For the text-containing cell, return its midpoint in (x, y) coordinate format. 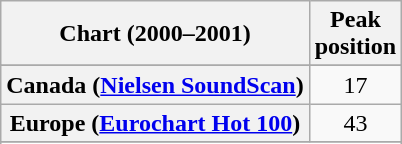
Europe (Eurochart Hot 100) (155, 123)
Peakposition (355, 34)
Canada (Nielsen SoundScan) (155, 85)
17 (355, 85)
Chart (2000–2001) (155, 34)
43 (355, 123)
